From the cell containing the given text, extract its center point as [x, y] coordinate. 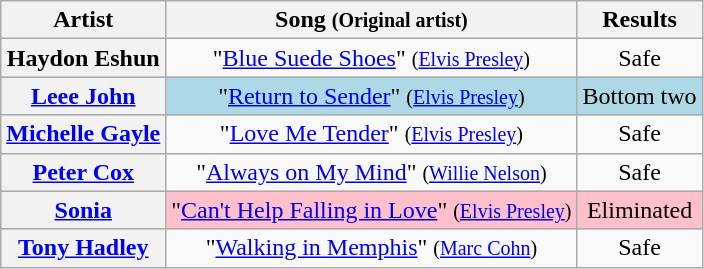
Bottom two [640, 96]
"Blue Suede Shoes" (Elvis Presley) [372, 58]
Song (Original artist) [372, 20]
"Walking in Memphis" (Marc Cohn) [372, 248]
Sonia [84, 210]
Michelle Gayle [84, 134]
"Return to Sender" (Elvis Presley) [372, 96]
Tony Hadley [84, 248]
Artist [84, 20]
Peter Cox [84, 172]
"Always on My Mind" (Willie Nelson) [372, 172]
Results [640, 20]
Leee John [84, 96]
"Can't Help Falling in Love" (Elvis Presley) [372, 210]
"Love Me Tender" (Elvis Presley) [372, 134]
Haydon Eshun [84, 58]
Eliminated [640, 210]
